Identify which cell holds the provided text, then report its [X, Y] central coordinate. 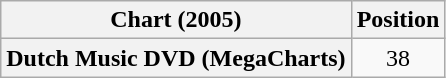
Dutch Music DVD (MegaCharts) [176, 58]
Chart (2005) [176, 20]
38 [398, 58]
Position [398, 20]
